Determine the [x, y] coordinate at the center of the cell enclosing the given text.  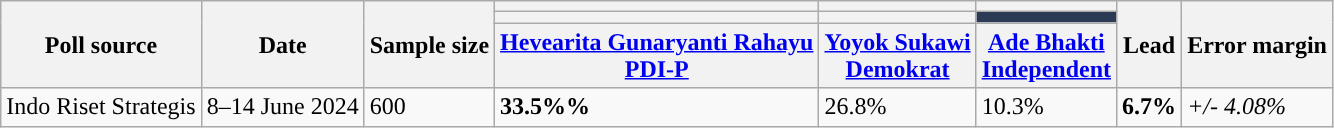
33.5%% [657, 107]
Lead [1150, 44]
26.8% [898, 107]
6.7% [1150, 107]
Yoyok Sukawi Demokrat [898, 56]
Sample size [429, 44]
+/- 4.08% [1258, 107]
600 [429, 107]
8–14 June 2024 [282, 107]
Indo Riset Strategis [101, 107]
Hevearita Gunaryanti Rahayu PDI-P [657, 56]
Ade Bhakti Independent [1046, 56]
10.3% [1046, 107]
Poll source [101, 44]
Date [282, 44]
Error margin [1258, 44]
